For the text-containing cell, return its midpoint in [X, Y] coordinate format. 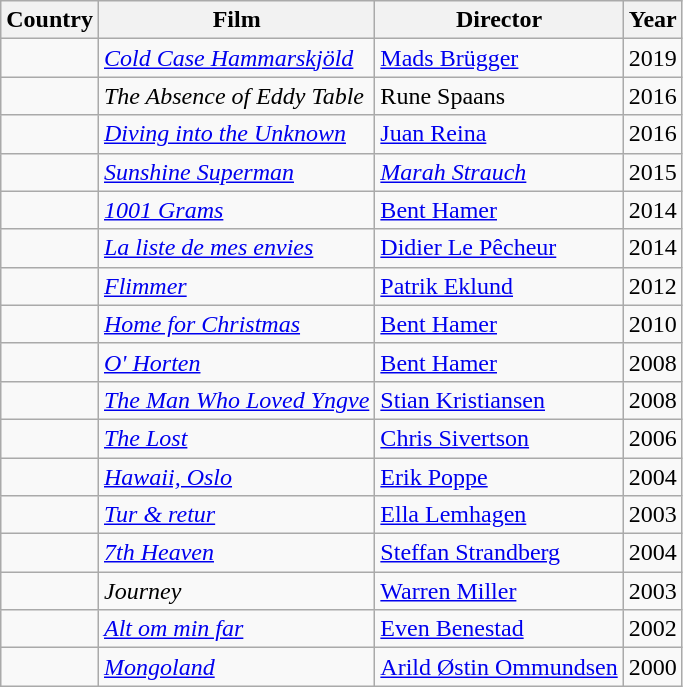
Warren Miller [499, 591]
Marah Strauch [499, 172]
Stian Kristiansen [499, 400]
2010 [652, 324]
Sunshine Superman [236, 172]
Even Benestad [499, 629]
The Man Who Loved Yngve [236, 400]
Chris Sivertson [499, 438]
Diving into the Unknown [236, 134]
2000 [652, 667]
2006 [652, 438]
Didier Le Pêcheur [499, 248]
Mongoland [236, 667]
Mads Brügger [499, 58]
La liste de mes envies [236, 248]
Patrik Eklund [499, 286]
Country [50, 20]
Film [236, 20]
Journey [236, 591]
1001 Grams [236, 210]
Home for Christmas [236, 324]
Director [499, 20]
Erik Poppe [499, 477]
Tur & retur [236, 515]
Steffan Strandberg [499, 553]
Year [652, 20]
The Lost [236, 438]
Alt om min far [236, 629]
Cold Case Hammarskjöld [236, 58]
O' Horten [236, 362]
Hawaii, Oslo [236, 477]
7th Heaven [236, 553]
The Absence of Eddy Table [236, 96]
Ella Lemhagen [499, 515]
2019 [652, 58]
2002 [652, 629]
2012 [652, 286]
Rune Spaans [499, 96]
2015 [652, 172]
Arild Østin Ommundsen [499, 667]
Juan Reina [499, 134]
Flimmer [236, 286]
